Extract the (x, y) coordinate from the center of the cell holding the provided text.  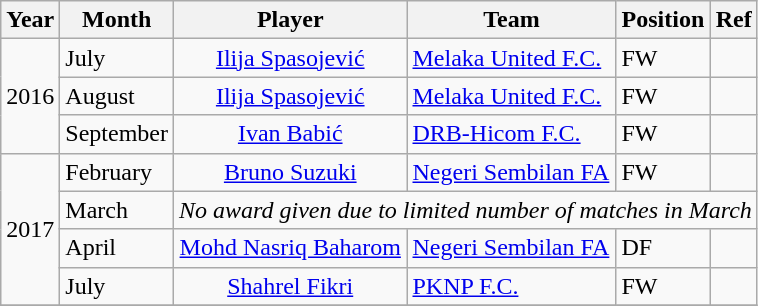
PKNP F.C. (512, 286)
Bruno Suzuki (290, 172)
March (117, 210)
Team (512, 20)
Year (30, 20)
DF (663, 248)
2016 (30, 96)
Position (663, 20)
Ref (734, 20)
August (117, 96)
Mohd Nasriq Baharom (290, 248)
Ivan Babić (290, 134)
April (117, 248)
Shahrel Fikri (290, 286)
No award given due to limited number of matches in March (466, 210)
2017 (30, 229)
February (117, 172)
Month (117, 20)
Player (290, 20)
September (117, 134)
DRB-Hicom F.C. (512, 134)
